Extract the [X, Y] coordinate from the center of the cell holding the provided text.  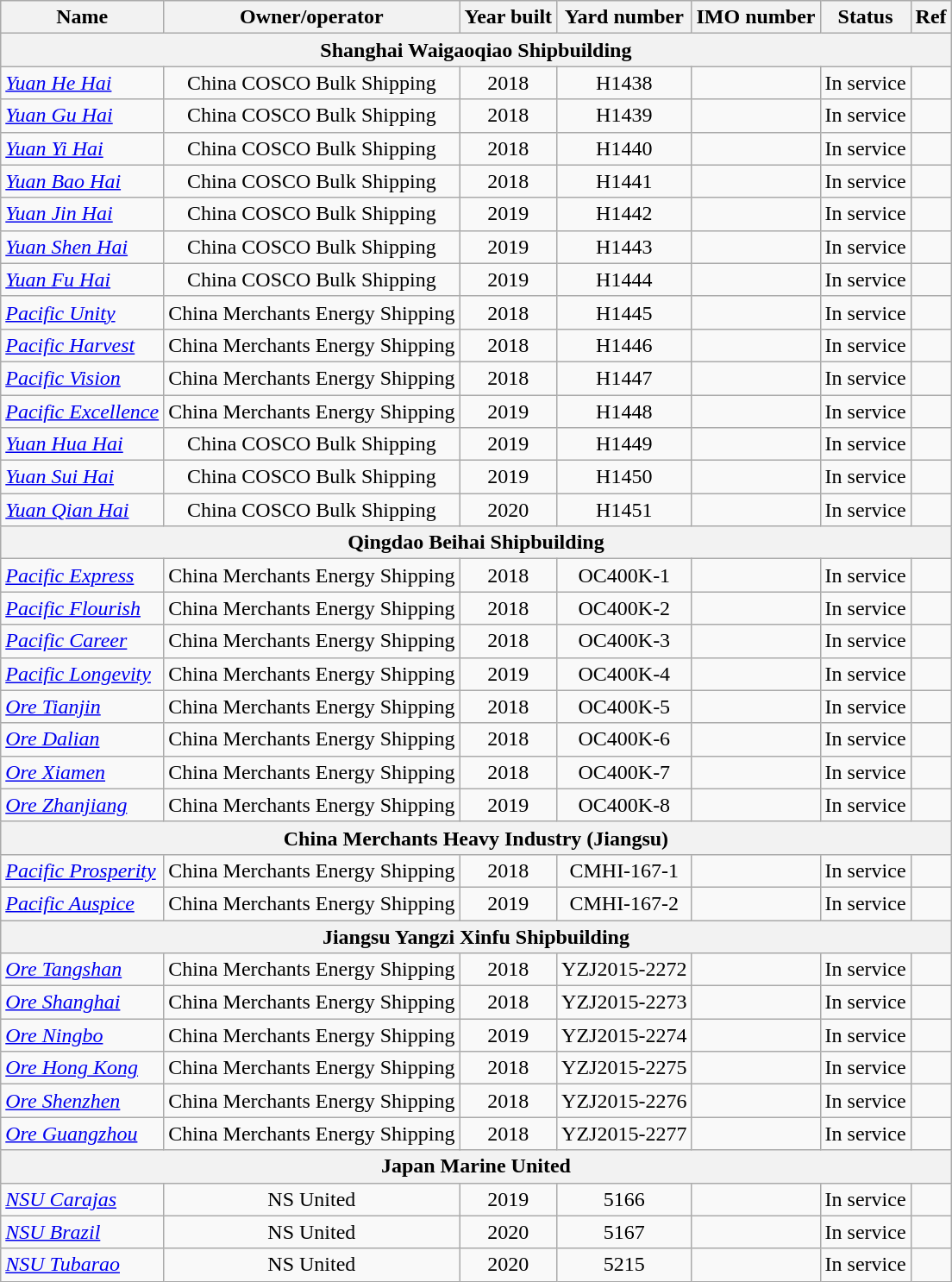
Jiangsu Yangzi Xinfu Shipbuilding [476, 936]
Yuan Yi Hai [83, 148]
OC400K-4 [624, 674]
Year built [509, 17]
H1444 [624, 280]
Pacific Prosperity [83, 870]
Qingdao Beihai Shipbuilding [476, 543]
Pacific Auspice [83, 903]
H1442 [624, 214]
Japan Marine United [476, 1166]
H1441 [624, 181]
Ore Shenzhen [83, 1101]
YZJ2015-2272 [624, 970]
H1439 [624, 116]
H1445 [624, 312]
Ore Tangshan [83, 970]
H1440 [624, 148]
Yuan Gu Hai [83, 116]
NSU Tubarao [83, 1265]
Pacific Career [83, 641]
CMHI-167-2 [624, 903]
YZJ2015-2276 [624, 1101]
Ore Tianjin [83, 707]
NSU Brazil [83, 1232]
YZJ2015-2274 [624, 1035]
5167 [624, 1232]
YZJ2015-2273 [624, 1002]
Yard number [624, 17]
Yuan Bao Hai [83, 181]
Yuan He Hai [83, 83]
Ore Dalian [83, 739]
H1446 [624, 345]
OC400K-7 [624, 772]
CMHI-167-1 [624, 870]
H1438 [624, 83]
Pacific Flourish [83, 608]
Shanghai Waigaoqiao Shipbuilding [476, 50]
Owner/operator [312, 17]
Pacific Vision [83, 378]
Yuan Shen Hai [83, 247]
Pacific Longevity [83, 674]
H1448 [624, 412]
China Merchants Heavy Industry (Jiangsu) [476, 838]
Ore Guangzhou [83, 1134]
Yuan Hua Hai [83, 444]
Ore Zhanjiang [83, 805]
Yuan Fu Hai [83, 280]
NSU Carajas [83, 1199]
Pacific Express [83, 575]
Ore Hong Kong [83, 1068]
IMO number [755, 17]
Pacific Unity [83, 312]
OC400K-5 [624, 707]
OC400K-2 [624, 608]
Status [866, 17]
H1443 [624, 247]
Pacific Excellence [83, 412]
H1450 [624, 477]
Ref [931, 17]
5166 [624, 1199]
5215 [624, 1265]
H1447 [624, 378]
YZJ2015-2277 [624, 1134]
H1449 [624, 444]
Name [83, 17]
OC400K-8 [624, 805]
H1451 [624, 510]
Yuan Sui Hai [83, 477]
YZJ2015-2275 [624, 1068]
OC400K-3 [624, 641]
Pacific Harvest [83, 345]
OC400K-1 [624, 575]
Ore Ningbo [83, 1035]
Ore Shanghai [83, 1002]
Yuan Jin Hai [83, 214]
OC400K-6 [624, 739]
Ore Xiamen [83, 772]
Yuan Qian Hai [83, 510]
